Determine the [x, y] coordinate at the center of the cell enclosing the given text.  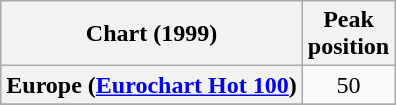
Chart (1999) [152, 34]
Peakposition [348, 34]
50 [348, 85]
Europe (Eurochart Hot 100) [152, 85]
